Find where the given text appears and provide that cell's center as [X, Y] coordinate. 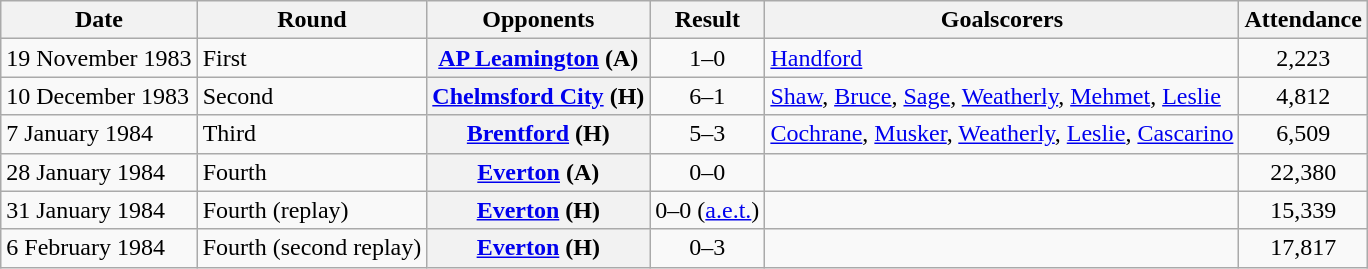
First [312, 58]
1–0 [708, 58]
10 December 1983 [99, 96]
Brentford (H) [538, 134]
Goalscorers [1002, 20]
7 January 1984 [99, 134]
4,812 [1303, 96]
22,380 [1303, 172]
Result [708, 20]
Shaw, Bruce, Sage, Weatherly, Mehmet, Leslie [1002, 96]
6,509 [1303, 134]
Date [99, 20]
2,223 [1303, 58]
Third [312, 134]
0–0 (a.e.t.) [708, 210]
28 January 1984 [99, 172]
Handford [1002, 58]
0–3 [708, 248]
Attendance [1303, 20]
15,339 [1303, 210]
Second [312, 96]
Fourth (replay) [312, 210]
Cochrane, Musker, Weatherly, Leslie, Cascarino [1002, 134]
AP Leamington (A) [538, 58]
Fourth (second replay) [312, 248]
Chelmsford City (H) [538, 96]
6 February 1984 [99, 248]
19 November 1983 [99, 58]
17,817 [1303, 248]
0–0 [708, 172]
Everton (A) [538, 172]
6–1 [708, 96]
5–3 [708, 134]
Opponents [538, 20]
Fourth [312, 172]
Round [312, 20]
31 January 1984 [99, 210]
